Find where the given text appears and provide that cell's center as [X, Y] coordinate. 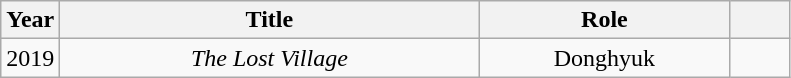
2019 [30, 58]
Role [604, 20]
The Lost Village [270, 58]
Title [270, 20]
Year [30, 20]
Donghyuk [604, 58]
